Pinpoint the cell where the given text exists, returning its [x, y] midpoint coordinate. 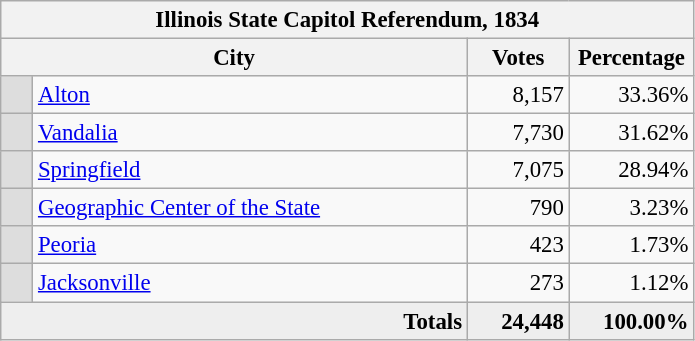
1.73% [632, 245]
100.00% [632, 321]
Totals [234, 321]
City [234, 58]
7,730 [518, 133]
Springfield [250, 170]
Illinois State Capitol Referendum, 1834 [348, 20]
3.23% [632, 208]
Alton [250, 95]
273 [518, 283]
Vandalia [250, 133]
Votes [518, 58]
7,075 [518, 170]
1.12% [632, 283]
31.62% [632, 133]
790 [518, 208]
33.36% [632, 95]
8,157 [518, 95]
Percentage [632, 58]
Geographic Center of the State [250, 208]
423 [518, 245]
Peoria [250, 245]
28.94% [632, 170]
24,448 [518, 321]
Jacksonville [250, 283]
